Detect which cell encompasses the target text, then output its (X, Y) center coordinate. 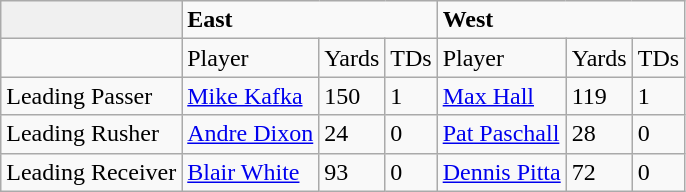
Blair White (250, 172)
East (310, 20)
Andre Dixon (250, 134)
28 (599, 134)
150 (352, 96)
Pat Paschall (502, 134)
119 (599, 96)
Max Hall (502, 96)
Dennis Pitta (502, 172)
West (560, 20)
72 (599, 172)
24 (352, 134)
Mike Kafka (250, 96)
Leading Passer (92, 96)
Leading Rusher (92, 134)
Leading Receiver (92, 172)
93 (352, 172)
